Provide the (x, y) coordinate of the cell's center where the given text is located.  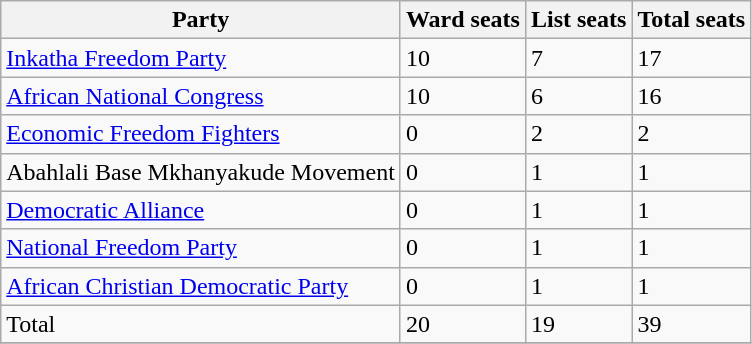
Total (201, 324)
7 (578, 58)
Inkatha Freedom Party (201, 58)
Economic Freedom Fighters (201, 134)
Total seats (692, 20)
African Christian Democratic Party (201, 286)
16 (692, 96)
Party (201, 20)
19 (578, 324)
National Freedom Party (201, 248)
17 (692, 58)
Democratic Alliance (201, 210)
Abahlali Base Mkhanyakude Movement (201, 172)
Ward seats (462, 20)
20 (462, 324)
6 (578, 96)
39 (692, 324)
African National Congress (201, 96)
List seats (578, 20)
